From the cell containing the given text, extract its center point as (x, y) coordinate. 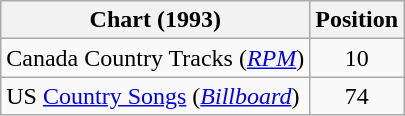
Canada Country Tracks (RPM) (156, 58)
Position (357, 20)
US Country Songs (Billboard) (156, 96)
10 (357, 58)
Chart (1993) (156, 20)
74 (357, 96)
